Return the (x, y) coordinate for the center point of the cell that contains the specified text.  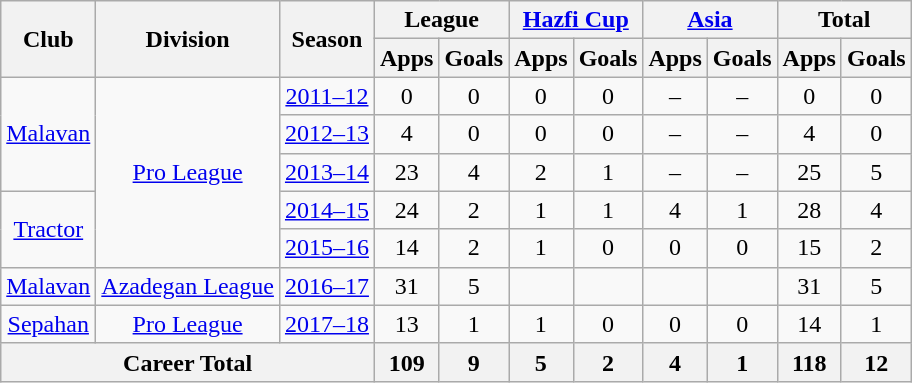
Asia (710, 20)
Season (326, 39)
118 (809, 362)
2014–15 (326, 210)
24 (406, 210)
2011–12 (326, 96)
2017–18 (326, 324)
2015–16 (326, 248)
Total (844, 20)
2013–14 (326, 172)
Division (188, 39)
9 (474, 362)
2016–17 (326, 286)
13 (406, 324)
League (441, 20)
Sepahan (48, 324)
109 (406, 362)
12 (876, 362)
Club (48, 39)
2012–13 (326, 134)
Career Total (188, 362)
Tractor (48, 229)
Hazfi Cup (576, 20)
28 (809, 210)
25 (809, 172)
23 (406, 172)
15 (809, 248)
Azadegan League (188, 286)
